Pinpoint the cell where the given text exists, returning its [x, y] midpoint coordinate. 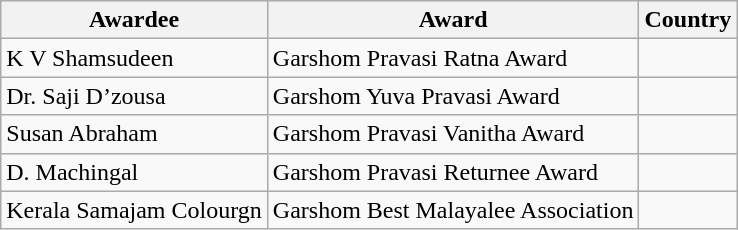
Kerala Samajam Colourgn [134, 210]
Garshom Pravasi Returnee Award [453, 172]
K V Shamsudeen [134, 58]
Garshom Yuva Pravasi Award [453, 96]
Susan Abraham [134, 134]
Garshom Pravasi Vanitha Award [453, 134]
Dr. Saji D’zousa [134, 96]
Country [688, 20]
Award [453, 20]
Garshom Best Malayalee Association [453, 210]
D. Machingal [134, 172]
Awardee [134, 20]
Garshom Pravasi Ratna Award [453, 58]
